Output the (x, y) coordinate of the center of the cell containing the given text.  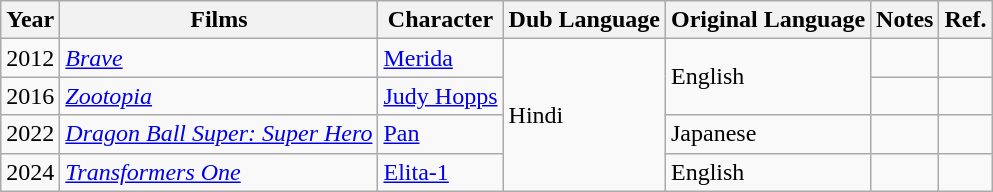
Japanese (768, 134)
Zootopia (219, 96)
Judy Hopps (440, 96)
Pan (440, 134)
Notes (905, 20)
Films (219, 20)
Transformers One (219, 172)
2016 (30, 96)
2022 (30, 134)
Ref. (966, 20)
Merida (440, 58)
2012 (30, 58)
2024 (30, 172)
Elita-1 (440, 172)
Original Language (768, 20)
Hindi (584, 115)
Dragon Ball Super: Super Hero (219, 134)
Year (30, 20)
Brave (219, 58)
Character (440, 20)
Dub Language (584, 20)
